Extract the [X, Y] coordinate from the center of the cell holding the provided text.  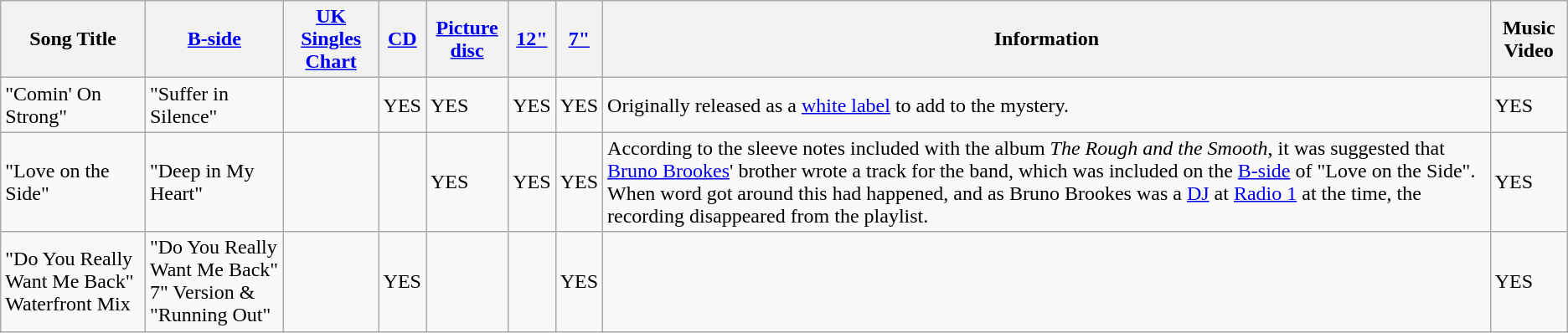
"Do You Really Want Me Back" 7" Version & "Running Out" [214, 281]
"Deep in My Heart" [214, 182]
"Do You Really Want Me Back" Waterfront Mix [74, 281]
B-side [214, 39]
UK Singles Chart [331, 39]
Information [1047, 39]
Picture disc [467, 39]
Originally released as a white label to add to the mystery. [1047, 105]
12" [532, 39]
CD [402, 39]
"Comin' On Strong" [74, 105]
Song Title [74, 39]
"Love on the Side" [74, 182]
7" [579, 39]
"Suffer in Silence" [214, 105]
Music Video [1529, 39]
